Extract the (x, y) coordinate from the center of the cell holding the provided text.  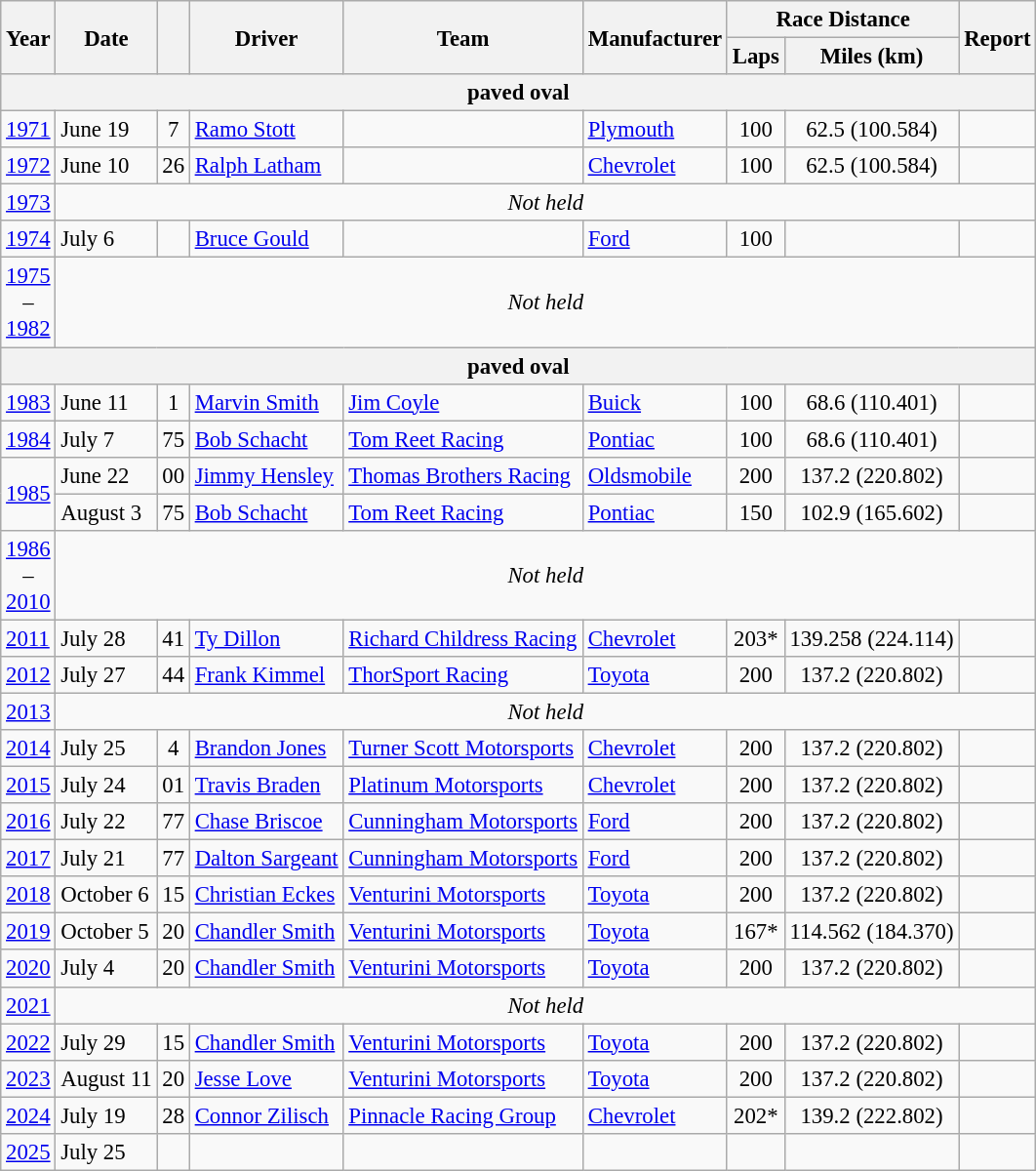
Report (997, 37)
2017 (28, 859)
Dalton Sargeant (266, 859)
Jesse Love (266, 1078)
Miles (km) (872, 57)
August 3 (106, 512)
July 21 (106, 859)
2018 (28, 895)
1986–2010 (28, 576)
1985 (28, 494)
Marvin Smith (266, 402)
167* (755, 932)
Ralph Latham (266, 166)
202* (755, 1115)
26 (174, 166)
Frank Kimmel (266, 675)
2020 (28, 969)
July 27 (106, 675)
2014 (28, 748)
4 (174, 748)
Ty Dillon (266, 638)
2022 (28, 1042)
203* (755, 638)
2023 (28, 1078)
Year (28, 37)
1971 (28, 130)
Team (462, 37)
July 7 (106, 439)
July 22 (106, 822)
June 22 (106, 475)
June 10 (106, 166)
139.2 (222.802) (872, 1115)
01 (174, 786)
1983 (28, 402)
2011 (28, 638)
Jimmy Hensley (266, 475)
Turner Scott Motorsports (462, 748)
June 11 (106, 402)
Manufacturer (655, 37)
July 24 (106, 786)
2012 (28, 675)
2019 (28, 932)
Date (106, 37)
Bruce Gould (266, 239)
ThorSport Racing (462, 675)
Brandon Jones (266, 748)
Oldsmobile (655, 475)
Connor Zilisch (266, 1115)
102.9 (165.602) (872, 512)
July 19 (106, 1115)
1973 (28, 203)
Jim Coyle (462, 402)
Richard Childress Racing (462, 638)
Plymouth (655, 130)
July 4 (106, 969)
2024 (28, 1115)
July 6 (106, 239)
2021 (28, 1005)
Pinnacle Racing Group (462, 1115)
28 (174, 1115)
Buick (655, 402)
Christian Eckes (266, 895)
2013 (28, 711)
00 (174, 475)
139.258 (224.114) (872, 638)
October 5 (106, 932)
150 (755, 512)
2016 (28, 822)
1 (174, 402)
44 (174, 675)
Chase Briscoe (266, 822)
July 29 (106, 1042)
July 28 (106, 638)
2025 (28, 1152)
June 19 (106, 130)
41 (174, 638)
October 6 (106, 895)
Driver (266, 37)
1972 (28, 166)
Race Distance (843, 20)
1974 (28, 239)
7 (174, 130)
114.562 (184.370) (872, 932)
1975–1982 (28, 303)
August 11 (106, 1078)
Laps (755, 57)
Travis Braden (266, 786)
Thomas Brothers Racing (462, 475)
1984 (28, 439)
2015 (28, 786)
Ramo Stott (266, 130)
Platinum Motorsports (462, 786)
